Determine the (X, Y) coordinate at the center of the cell enclosing the given text.  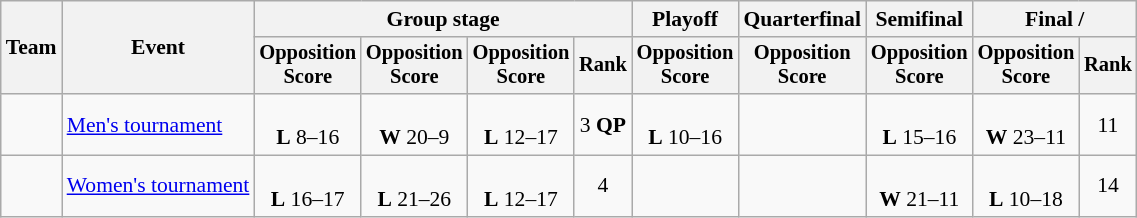
14 (1108, 186)
4 (603, 186)
Team (32, 48)
W 21–11 (920, 186)
3 QP (603, 124)
Event (158, 48)
Final / (1055, 19)
Women's tournament (158, 186)
L 15–16 (920, 124)
L 8–16 (308, 124)
L 10–16 (686, 124)
L 16–17 (308, 186)
Quarterfinal (802, 19)
W 23–11 (1026, 124)
Men's tournament (158, 124)
11 (1108, 124)
Group stage (442, 19)
Semifinal (920, 19)
L 21–26 (414, 186)
L 10–18 (1026, 186)
Playoff (686, 19)
W 20–9 (414, 124)
